Find where the given text appears and provide that cell's center as [X, Y] coordinate. 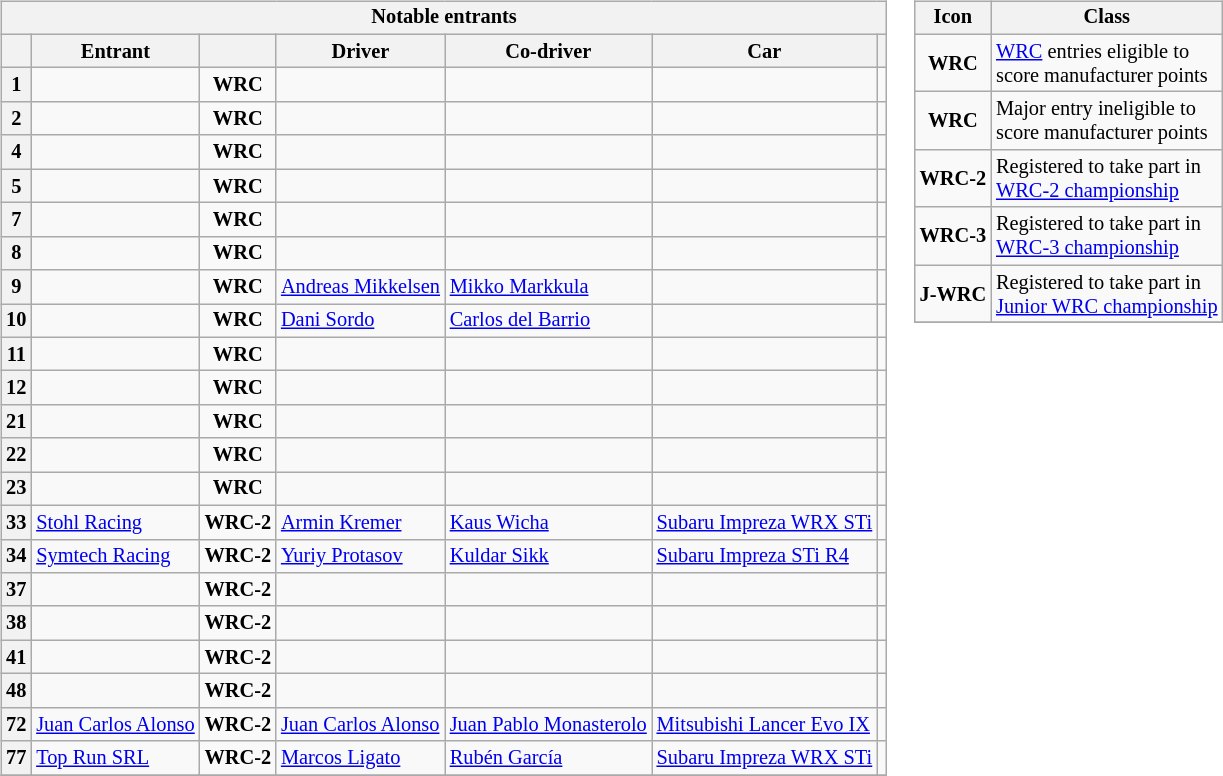
Symtech Racing [115, 556]
5 [16, 186]
72 [16, 724]
34 [16, 556]
Carlos del Barrio [548, 321]
8 [16, 253]
23 [16, 489]
WRC-3 [953, 236]
Registered to take part inWRC-2 championship [1106, 179]
Car [764, 51]
1 [16, 85]
38 [16, 623]
Andreas Mikkelsen [360, 287]
Kuldar Sikk [548, 556]
Entrant [115, 51]
Class [1106, 18]
Subaru Impreza STi R4 [764, 556]
Mikko Markkula [548, 287]
48 [16, 691]
9 [16, 287]
4 [16, 152]
Stohl Racing [115, 522]
22 [16, 455]
21 [16, 422]
41 [16, 657]
Yuriy Protasov [360, 556]
Icon [953, 18]
Juan Pablo Monasterolo [548, 724]
12 [16, 388]
Driver [360, 51]
J-WRC [953, 294]
Major entry ineligible toscore manufacturer points [1106, 121]
Co-driver [548, 51]
WRC entries eligible toscore manufacturer points [1106, 63]
77 [16, 758]
Registered to take part inWRC-3 championship [1106, 236]
Notable entrants [444, 18]
37 [16, 590]
Armin Kremer [360, 522]
Kaus Wicha [548, 522]
Dani Sordo [360, 321]
Top Run SRL [115, 758]
7 [16, 220]
Mitsubishi Lancer Evo IX [764, 724]
Marcos Ligato [360, 758]
Registered to take part inJunior WRC championship [1106, 294]
Rubén García [548, 758]
2 [16, 119]
33 [16, 522]
11 [16, 354]
10 [16, 321]
